From the cell containing the given text, extract its center point as [x, y] coordinate. 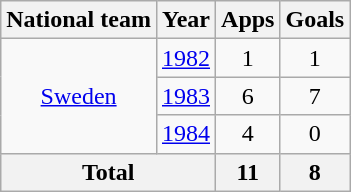
11 [248, 172]
4 [248, 134]
6 [248, 96]
Year [186, 20]
1982 [186, 58]
1984 [186, 134]
7 [315, 96]
Goals [315, 20]
National team [79, 20]
8 [315, 172]
Sweden [79, 96]
0 [315, 134]
1983 [186, 96]
Apps [248, 20]
Total [108, 172]
